Scan for the cell matching the given text and deliver its (x, y) coordinate at center. 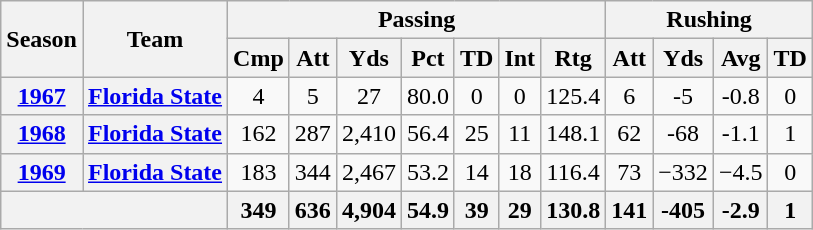
80.0 (428, 96)
6 (630, 96)
2,410 (368, 134)
54.9 (428, 210)
349 (259, 210)
162 (259, 134)
Cmp (259, 58)
Season (42, 39)
11 (520, 134)
4 (259, 96)
2,467 (368, 172)
-68 (684, 134)
Rushing (710, 20)
62 (630, 134)
287 (312, 134)
Avg (740, 58)
18 (520, 172)
1969 (42, 172)
25 (476, 134)
29 (520, 210)
148.1 (574, 134)
14 (476, 172)
Rtg (574, 58)
Passing (417, 20)
53.2 (428, 172)
-5 (684, 96)
636 (312, 210)
1968 (42, 134)
-1.1 (740, 134)
141 (630, 210)
183 (259, 172)
27 (368, 96)
-0.8 (740, 96)
56.4 (428, 134)
130.8 (574, 210)
39 (476, 210)
116.4 (574, 172)
Int (520, 58)
-405 (684, 210)
5 (312, 96)
73 (630, 172)
1967 (42, 96)
-2.9 (740, 210)
125.4 (574, 96)
Team (154, 39)
Pct (428, 58)
−4.5 (740, 172)
−332 (684, 172)
4,904 (368, 210)
344 (312, 172)
